Identify which cell holds the provided text, then report its (x, y) central coordinate. 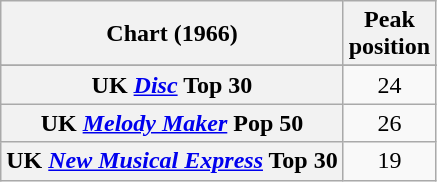
Peakposition (389, 34)
19 (389, 161)
24 (389, 85)
UK New Musical Express Top 30 (172, 161)
Chart (1966) (172, 34)
26 (389, 123)
UK Melody Maker Pop 50 (172, 123)
UK Disc Top 30 (172, 85)
